Find where the given text appears and provide that cell's center as (X, Y) coordinate. 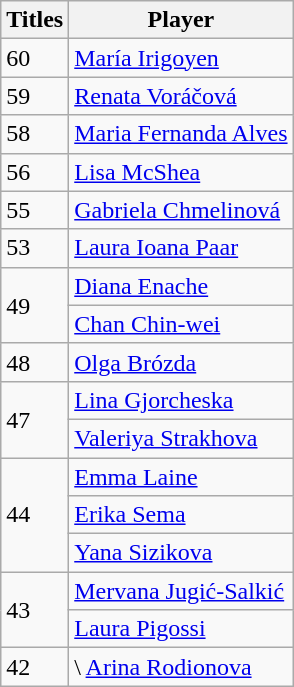
Laura Ioana Paar (181, 248)
Valeriya Strakhova (181, 438)
Lisa McShea (181, 172)
44 (35, 515)
Diana Enache (181, 286)
59 (35, 96)
Lina Gjorcheska (181, 400)
47 (35, 419)
58 (35, 134)
Player (181, 20)
Renata Voráčová (181, 96)
Titles (35, 20)
\ Arina Rodionova (181, 667)
Chan Chin-wei (181, 324)
Yana Sizikova (181, 553)
Erika Sema (181, 515)
Olga Brózda (181, 362)
43 (35, 610)
60 (35, 58)
Maria Fernanda Alves (181, 134)
48 (35, 362)
56 (35, 172)
53 (35, 248)
Mervana Jugić-Salkić (181, 591)
Gabriela Chmelinová (181, 210)
Laura Pigossi (181, 629)
49 (35, 305)
María Irigoyen (181, 58)
42 (35, 667)
55 (35, 210)
Emma Laine (181, 477)
